From the cell containing the given text, extract its center point as (x, y) coordinate. 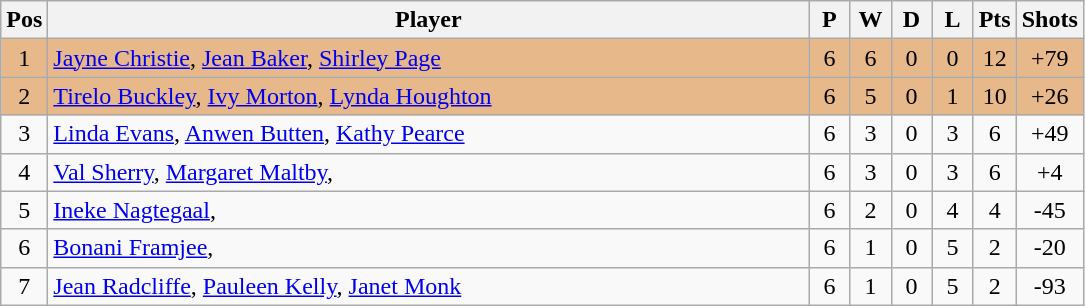
-93 (1050, 286)
D (912, 20)
L (952, 20)
Pos (24, 20)
7 (24, 286)
-20 (1050, 248)
Jayne Christie, Jean Baker, Shirley Page (428, 58)
Shots (1050, 20)
Ineke Nagtegaal, (428, 210)
12 (994, 58)
Val Sherry, Margaret Maltby, (428, 172)
Linda Evans, Anwen Butten, Kathy Pearce (428, 134)
+49 (1050, 134)
+79 (1050, 58)
Pts (994, 20)
Tirelo Buckley, Ivy Morton, Lynda Houghton (428, 96)
W (870, 20)
+26 (1050, 96)
+4 (1050, 172)
10 (994, 96)
Bonani Framjee, (428, 248)
-45 (1050, 210)
Player (428, 20)
Jean Radcliffe, Pauleen Kelly, Janet Monk (428, 286)
P (830, 20)
